Pinpoint the cell where the given text exists, returning its (X, Y) midpoint coordinate. 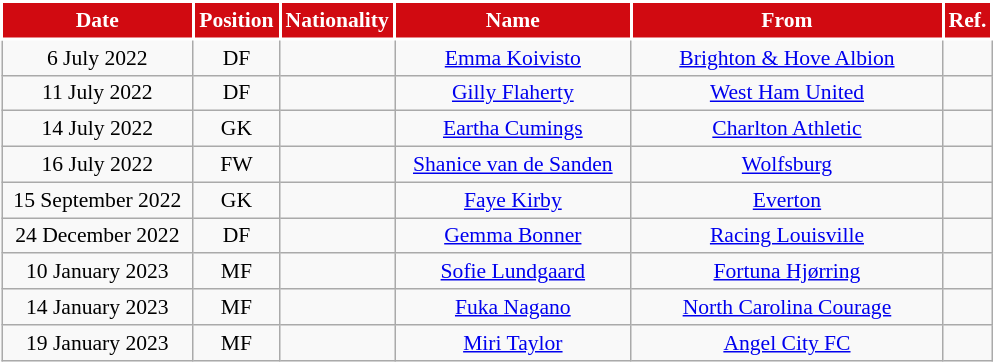
16 July 2022 (98, 165)
Charlton Athletic (787, 129)
11 July 2022 (98, 93)
North Carolina Courage (787, 307)
Brighton & Hove Albion (787, 57)
14 July 2022 (98, 129)
Ref. (968, 20)
6 July 2022 (98, 57)
Angel City FC (787, 343)
Miri Taylor (514, 343)
10 January 2023 (98, 272)
Fuka Nagano (514, 307)
Everton (787, 200)
Racing Louisville (787, 236)
FW (236, 165)
Wolfsburg (787, 165)
West Ham United (787, 93)
From (787, 20)
Position (236, 20)
Nationality (338, 20)
Faye Kirby (514, 200)
Name (514, 20)
Emma Koivisto (514, 57)
Eartha Cumings (514, 129)
19 January 2023 (98, 343)
15 September 2022 (98, 200)
Gemma Bonner (514, 236)
Date (98, 20)
Shanice van de Sanden (514, 165)
24 December 2022 (98, 236)
Fortuna Hjørring (787, 272)
Sofie Lundgaard (514, 272)
14 January 2023 (98, 307)
Gilly Flaherty (514, 93)
